Output the (X, Y) coordinate of the center of the cell containing the given text.  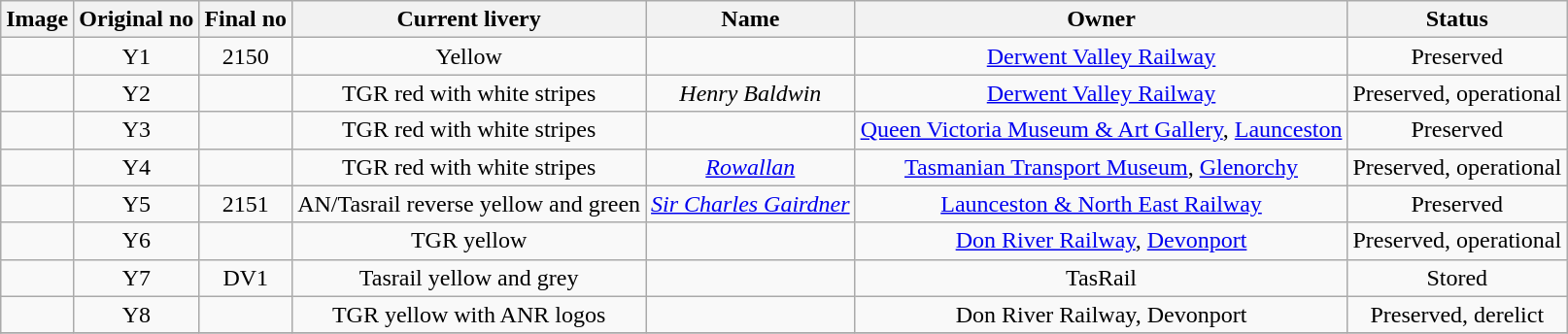
Tasrail yellow and grey (469, 278)
Status (1457, 19)
Launceston & North East Railway (1102, 204)
Rowallan (751, 167)
TasRail (1102, 278)
Y5 (136, 204)
Current livery (469, 19)
Y3 (136, 130)
Tasmanian Transport Museum, Glenorchy (1102, 167)
Final no (246, 19)
Image (37, 19)
AN/Tasrail reverse yellow and green (469, 204)
Y2 (136, 93)
Stored (1457, 278)
TGR yellow with ANR logos (469, 315)
Yellow (469, 56)
Y7 (136, 278)
Original no (136, 19)
2150 (246, 56)
Henry Baldwin (751, 93)
Queen Victoria Museum & Art Gallery, Launceston (1102, 130)
2151 (246, 204)
Y4 (136, 167)
Y1 (136, 56)
Name (751, 19)
Y6 (136, 241)
Preserved, derelict (1457, 315)
DV1 (246, 278)
TGR yellow (469, 241)
Y8 (136, 315)
Sir Charles Gairdner (751, 204)
Owner (1102, 19)
